Locate the cell with the specified text and output its (x, y) center coordinate. 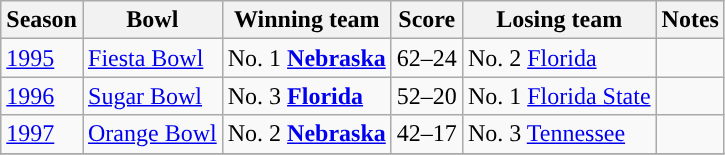
No. 2 Florida (559, 58)
1995 (42, 58)
Orange Bowl (152, 134)
52–20 (426, 96)
Sugar Bowl (152, 96)
No. 1 Florida State (559, 96)
No. 3 Florida (306, 96)
1996 (42, 96)
Notes (690, 20)
Bowl (152, 20)
No. 3 Tennessee (559, 134)
No. 1 Nebraska (306, 58)
Losing team (559, 20)
Season (42, 20)
Score (426, 20)
42–17 (426, 134)
Winning team (306, 20)
No. 2 Nebraska (306, 134)
Fiesta Bowl (152, 58)
62–24 (426, 58)
1997 (42, 134)
